Return [X, Y] of the center of cell containing provided text 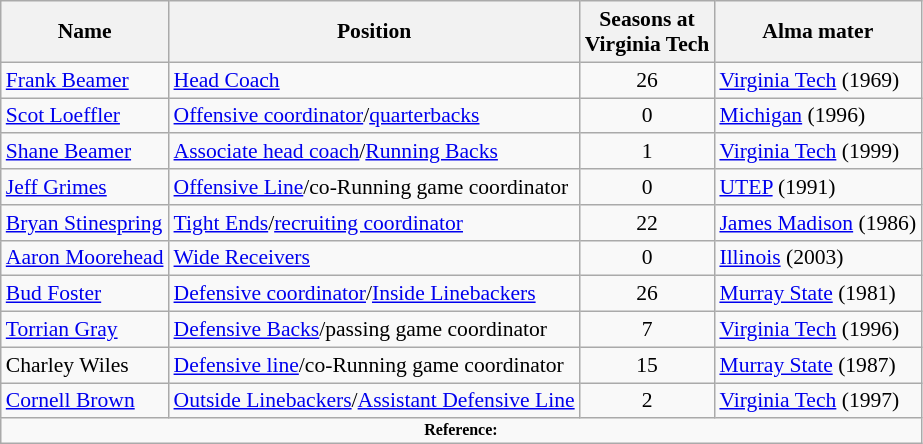
Murray State (1981) [818, 294]
Virginia Tech (1969) [818, 80]
Offensive Line/co-Running game coordinator [374, 187]
Name [85, 32]
Tight Ends/recruiting coordinator [374, 223]
Jeff Grimes [85, 187]
Aaron Moorehead [85, 258]
15 [648, 365]
Defensive Backs/passing game coordinator [374, 330]
Virginia Tech (1997) [818, 401]
Bud Foster [85, 294]
Reference: [461, 431]
Scot Loeffler [85, 116]
Alma mater [818, 32]
Associate head coach/Running Backs [374, 152]
Torrian Gray [85, 330]
Illinois (2003) [818, 258]
Virginia Tech (1996) [818, 330]
Defensive coordinator/Inside Linebackers [374, 294]
Bryan Stinespring [85, 223]
7 [648, 330]
2 [648, 401]
UTEP (1991) [818, 187]
Michigan (1996) [818, 116]
Murray State (1987) [818, 365]
Virginia Tech (1999) [818, 152]
Charley Wiles [85, 365]
Outside Linebackers/Assistant Defensive Line [374, 401]
Defensive line/co-Running game coordinator [374, 365]
1 [648, 152]
Cornell Brown [85, 401]
Seasons atVirginia Tech [648, 32]
22 [648, 223]
Head Coach [374, 80]
Wide Receivers [374, 258]
Position [374, 32]
Frank Beamer [85, 80]
James Madison (1986) [818, 223]
Shane Beamer [85, 152]
Offensive coordinator/quarterbacks [374, 116]
